Scan for the cell matching the given text and deliver its [X, Y] coordinate at center. 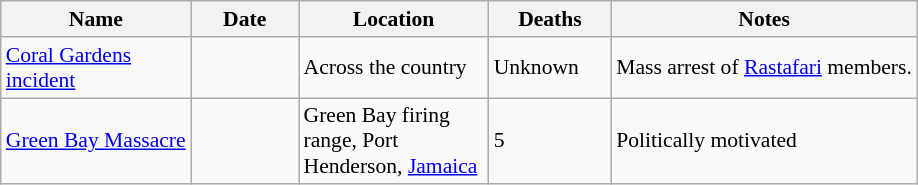
Deaths [550, 19]
5 [550, 142]
Date [245, 19]
Green Bay Massacre [96, 142]
Name [96, 19]
Politically motivated [764, 142]
Green Bay firing range, Port Henderson, Jamaica [393, 142]
Unknown [550, 68]
Across the country [393, 68]
Location [393, 19]
Mass arrest of Rastafari members. [764, 68]
Notes [764, 19]
Coral Gardens incident [96, 68]
